Pinpoint the cell where the given text exists, returning its (X, Y) midpoint coordinate. 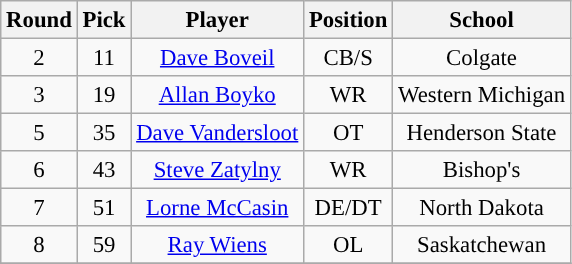
Saskatchewan (482, 245)
Allan Boyko (218, 95)
Dave Vandersloot (218, 133)
OT (348, 133)
51 (104, 208)
North Dakota (482, 208)
59 (104, 245)
8 (39, 245)
19 (104, 95)
5 (39, 133)
6 (39, 170)
11 (104, 58)
Round (39, 20)
Pick (104, 20)
3 (39, 95)
Dave Boveil (218, 58)
43 (104, 170)
School (482, 20)
2 (39, 58)
Steve Zatylny (218, 170)
7 (39, 208)
Bishop's (482, 170)
Henderson State (482, 133)
Position (348, 20)
Lorne McCasin (218, 208)
Western Michigan (482, 95)
CB/S (348, 58)
35 (104, 133)
OL (348, 245)
Player (218, 20)
Colgate (482, 58)
DE/DT (348, 208)
Ray Wiens (218, 245)
